Search for the cell housing the specified text and yield its (x, y) center coordinate. 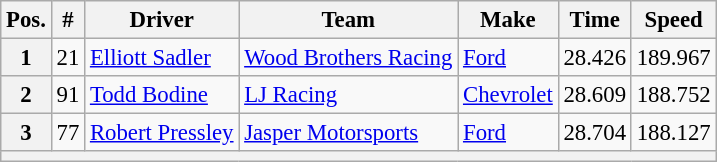
189.967 (674, 58)
28.426 (594, 58)
Robert Pressley (162, 133)
LJ Racing (348, 95)
Team (348, 20)
188.127 (674, 133)
28.704 (594, 133)
Pos. (26, 20)
21 (68, 58)
Make (508, 20)
28.609 (594, 95)
77 (68, 133)
Chevrolet (508, 95)
3 (26, 133)
1 (26, 58)
2 (26, 95)
Elliott Sadler (162, 58)
Todd Bodine (162, 95)
Time (594, 20)
Wood Brothers Racing (348, 58)
Speed (674, 20)
188.752 (674, 95)
91 (68, 95)
Driver (162, 20)
# (68, 20)
Jasper Motorsports (348, 133)
